Determine the (X, Y) coordinate at the center of the cell enclosing the given text.  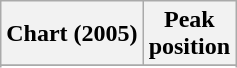
Chart (2005) (72, 34)
Peakposition (189, 34)
